Return the (x, y) coordinate for the center point of the cell that contains the specified text.  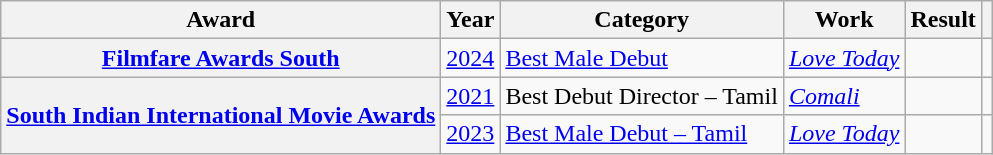
Year (470, 20)
Category (642, 20)
2023 (470, 134)
Best Debut Director – Tamil (642, 96)
Work (844, 20)
Comali (844, 96)
Best Male Debut (642, 58)
Best Male Debut – Tamil (642, 134)
Filmfare Awards South (221, 58)
2021 (470, 96)
Result (943, 20)
2024 (470, 58)
South Indian International Movie Awards (221, 115)
Award (221, 20)
